For the text-containing cell, return its midpoint in [X, Y] coordinate format. 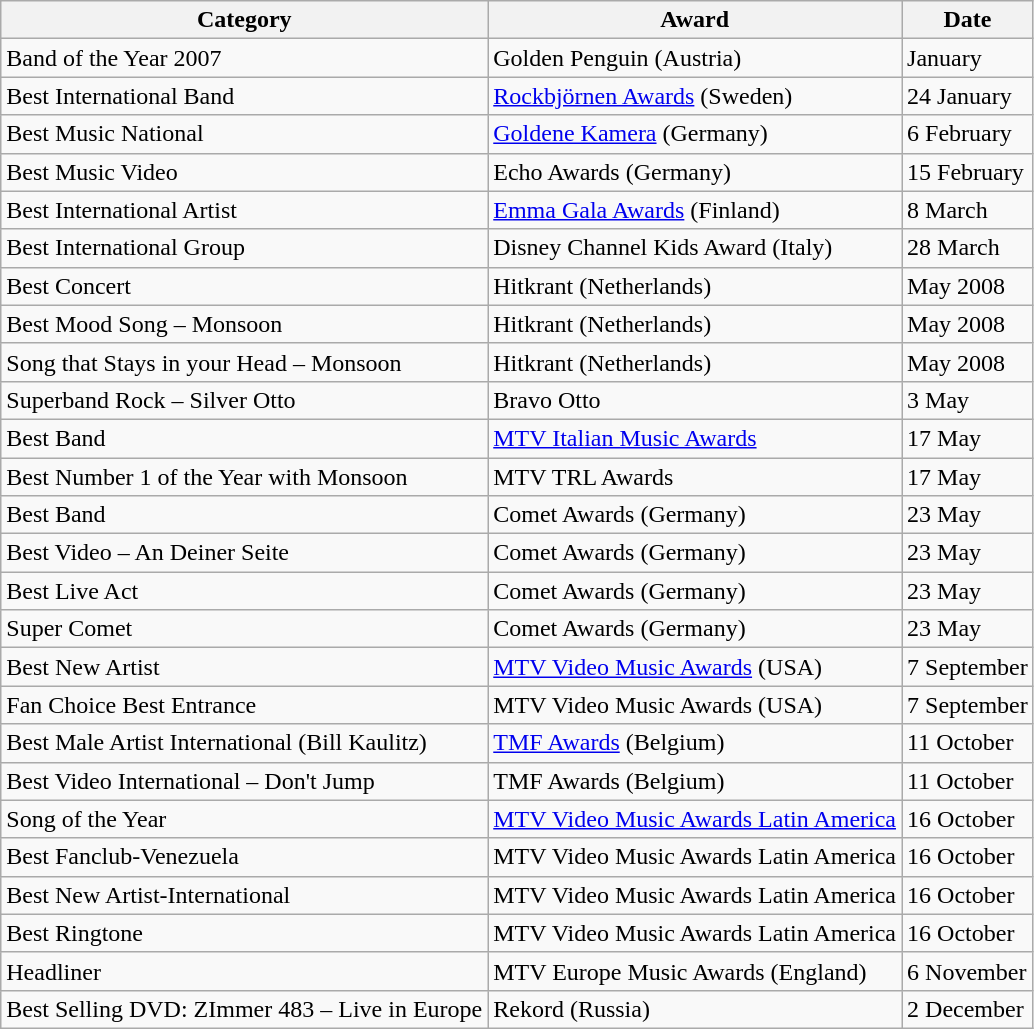
January [968, 58]
Best Live Act [244, 591]
2 December [968, 1009]
Category [244, 20]
Best Ringtone [244, 933]
Song that Stays in your Head – Monsoon [244, 362]
3 May [968, 400]
Bravo Otto [695, 400]
MTV TRL Awards [695, 477]
Best International Artist [244, 210]
Best Fanclub-Venezuela [244, 857]
Rockbjörnen Awards (Sweden) [695, 96]
24 January [968, 96]
28 March [968, 248]
Best Music National [244, 134]
Headliner [244, 971]
Best Video – An Deiner Seite [244, 553]
Best Video International – Don't Jump [244, 781]
Golden Penguin (Austria) [695, 58]
Best International Group [244, 248]
Best New Artist [244, 667]
Goldene Kamera (Germany) [695, 134]
Award [695, 20]
Disney Channel Kids Award (Italy) [695, 248]
Best Music Video [244, 172]
Best Male Artist International (Bill Kaulitz) [244, 743]
Best Selling DVD: ZImmer 483 – Live in Europe [244, 1009]
Best Number 1 of the Year with Monsoon [244, 477]
Echo Awards (Germany) [695, 172]
Rekord (Russia) [695, 1009]
Band of the Year 2007 [244, 58]
MTV Europe Music Awards (England) [695, 971]
6 November [968, 971]
Emma Gala Awards (Finland) [695, 210]
MTV Italian Music Awards [695, 438]
Best Concert [244, 286]
Super Comet [244, 629]
Song of the Year [244, 819]
Best Mood Song – Monsoon [244, 324]
Fan Choice Best Entrance [244, 705]
15 February [968, 172]
6 February [968, 134]
Superband Rock – Silver Otto [244, 400]
Date [968, 20]
Best New Artist-International [244, 895]
8 March [968, 210]
Best International Band [244, 96]
